Return the [X, Y] coordinate for the center point of the cell that contains the specified text.  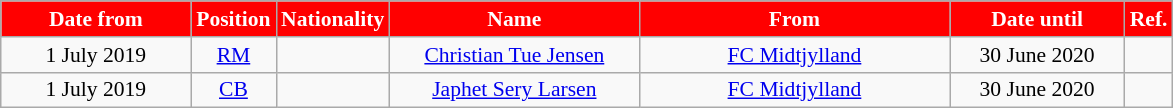
Position [234, 19]
Japhet Sery Larsen [514, 90]
CB [234, 90]
Date from [96, 19]
Ref. [1149, 19]
Date until [1038, 19]
RM [234, 55]
From [794, 19]
Name [514, 19]
Christian Tue Jensen [514, 55]
Nationality [332, 19]
